Identify which cell holds the provided text, then report its (x, y) central coordinate. 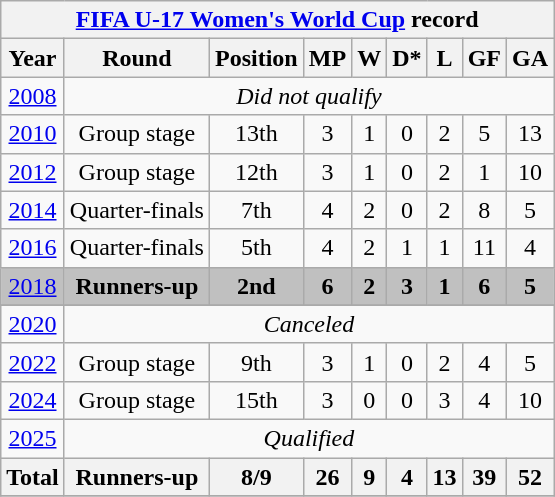
Canceled (308, 324)
2018 (33, 286)
Total (33, 477)
2024 (33, 400)
39 (484, 477)
FIFA U-17 Women's World Cup record (278, 20)
Qualified (308, 438)
9 (370, 477)
8/9 (256, 477)
2025 (33, 438)
L (444, 58)
11 (484, 248)
2012 (33, 172)
8 (484, 210)
13th (256, 134)
15th (256, 400)
Position (256, 58)
2022 (33, 362)
2010 (33, 134)
Year (33, 58)
52 (530, 477)
9th (256, 362)
2014 (33, 210)
2008 (33, 96)
GA (530, 58)
W (370, 58)
26 (327, 477)
Did not qualify (308, 96)
2020 (33, 324)
2nd (256, 286)
D* (407, 58)
5th (256, 248)
2016 (33, 248)
12th (256, 172)
GF (484, 58)
MP (327, 58)
7th (256, 210)
Round (136, 58)
